Provide the [x, y] coordinate of the cell's center where the given text is located.  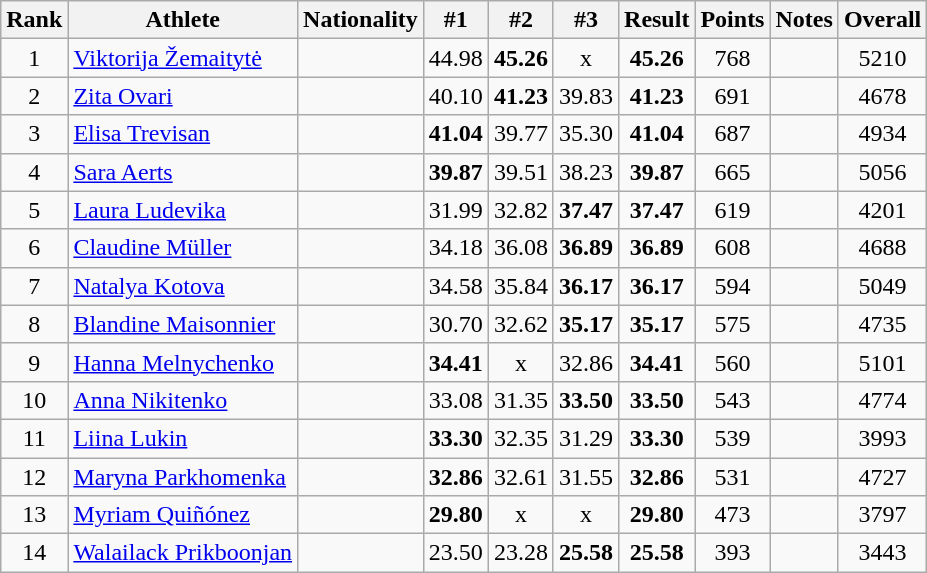
4727 [882, 477]
#1 [456, 20]
4735 [882, 324]
539 [732, 438]
Natalya Kotova [183, 286]
608 [732, 248]
39.77 [520, 134]
14 [34, 553]
393 [732, 553]
473 [732, 515]
Blandine Maisonnier [183, 324]
Anna Nikitenko [183, 400]
#2 [520, 20]
2 [34, 96]
3993 [882, 438]
10 [34, 400]
4774 [882, 400]
768 [732, 58]
Hanna Melnychenko [183, 362]
Overall [882, 20]
32.82 [520, 210]
13 [34, 515]
687 [732, 134]
9 [34, 362]
33.08 [456, 400]
Rank [34, 20]
4934 [882, 134]
30.70 [456, 324]
594 [732, 286]
Points [732, 20]
#3 [586, 20]
34.58 [456, 286]
Maryna Parkhomenka [183, 477]
Result [657, 20]
Zita Ovari [183, 96]
531 [732, 477]
543 [732, 400]
Elisa Trevisan [183, 134]
Myriam Quiñónez [183, 515]
32.61 [520, 477]
560 [732, 362]
32.62 [520, 324]
5049 [882, 286]
11 [34, 438]
40.10 [456, 96]
Nationality [361, 20]
32.35 [520, 438]
4201 [882, 210]
575 [732, 324]
12 [34, 477]
4678 [882, 96]
Liina Lukin [183, 438]
31.29 [586, 438]
3443 [882, 553]
4688 [882, 248]
691 [732, 96]
4 [34, 172]
5210 [882, 58]
Notes [804, 20]
5101 [882, 362]
44.98 [456, 58]
31.55 [586, 477]
6 [34, 248]
1 [34, 58]
Claudine Müller [183, 248]
5 [34, 210]
23.50 [456, 553]
Athlete [183, 20]
36.08 [520, 248]
Viktorija Žemaitytė [183, 58]
5056 [882, 172]
39.51 [520, 172]
8 [34, 324]
Laura Ludevika [183, 210]
3 [34, 134]
Sara Aerts [183, 172]
31.35 [520, 400]
Walailack Prikboonjan [183, 553]
39.83 [586, 96]
619 [732, 210]
3797 [882, 515]
34.18 [456, 248]
665 [732, 172]
35.84 [520, 286]
31.99 [456, 210]
38.23 [586, 172]
23.28 [520, 553]
7 [34, 286]
35.30 [586, 134]
